Return the (x, y) coordinate for the center point of the cell that contains the specified text.  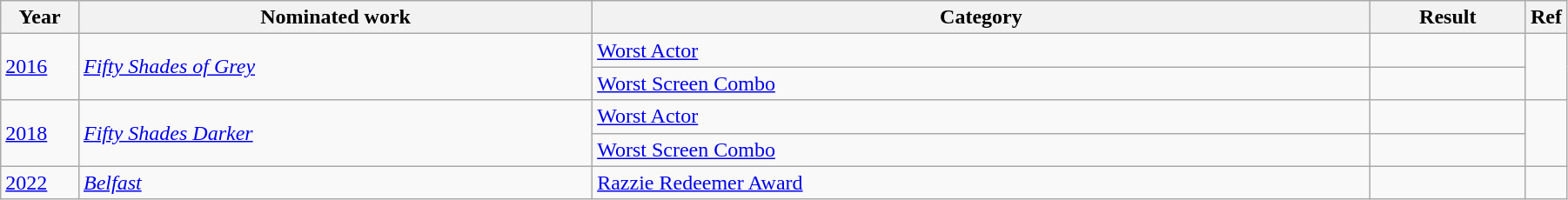
Fifty Shades of Grey (335, 67)
2022 (40, 183)
Result (1448, 17)
2016 (40, 67)
Nominated work (335, 17)
Ref (1545, 17)
Fifty Shades Darker (335, 133)
Razzie Redeemer Award (982, 183)
Year (40, 17)
Belfast (335, 183)
2018 (40, 133)
Category (982, 17)
